Scan for the cell matching the given text and deliver its (X, Y) coordinate at center. 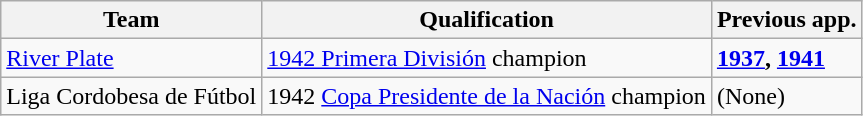
1937, 1941 (786, 58)
Qualification (487, 20)
Team (132, 20)
1942 Primera División champion (487, 58)
(None) (786, 96)
1942 Copa Presidente de la Nación champion (487, 96)
River Plate (132, 58)
Previous app. (786, 20)
Liga Cordobesa de Fútbol (132, 96)
